Search for the cell housing the specified text and yield its (X, Y) center coordinate. 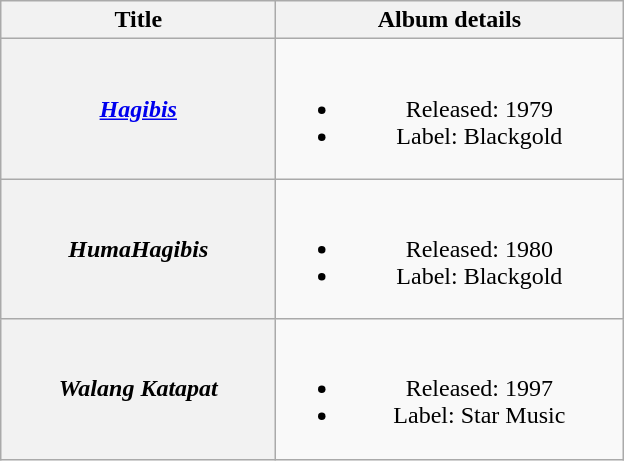
Album details (450, 20)
Walang Katapat (138, 389)
Released: 1979Label: Blackgold (450, 109)
Released: 1980Label: Blackgold (450, 249)
Released: 1997Label: Star Music (450, 389)
HumaHagibis (138, 249)
Title (138, 20)
Hagibis (138, 109)
